Find where the given text appears and provide that cell's center as (x, y) coordinate. 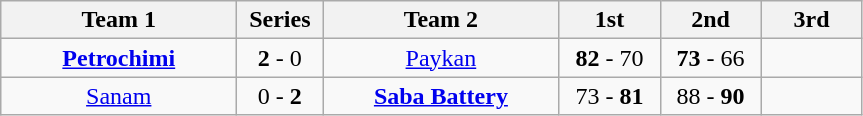
2nd (710, 20)
1st (610, 20)
2 - 0 (280, 58)
3rd (812, 20)
Team 1 (119, 20)
Petrochimi (119, 58)
Paykan (441, 58)
Series (280, 20)
Saba Battery (441, 96)
Team 2 (441, 20)
73 - 66 (710, 58)
73 - 81 (610, 96)
0 - 2 (280, 96)
88 - 90 (710, 96)
82 - 70 (610, 58)
Sanam (119, 96)
